For the text-containing cell, return its midpoint in (X, Y) coordinate format. 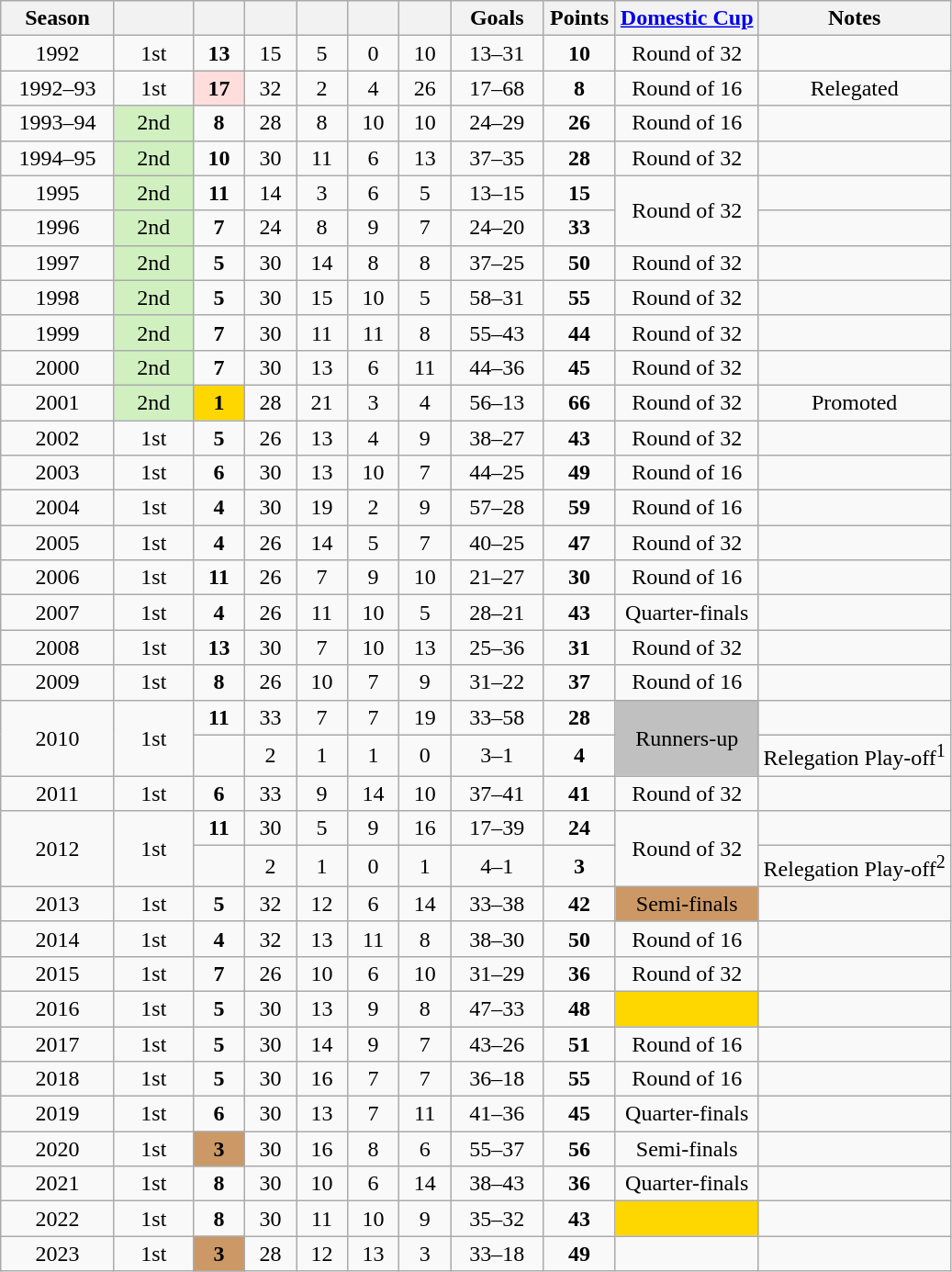
55–37 (498, 1149)
Promoted (854, 402)
Relegation Play-off2 (854, 867)
2007 (58, 613)
38–27 (498, 438)
13–31 (498, 53)
41–36 (498, 1114)
2002 (58, 438)
44–36 (498, 367)
3–1 (498, 755)
2021 (58, 1184)
2018 (58, 1079)
17 (218, 88)
56–13 (498, 402)
42 (580, 904)
1993–94 (58, 123)
21 (321, 402)
2009 (58, 682)
2004 (58, 508)
2006 (58, 578)
51 (580, 1044)
2023 (58, 1254)
48 (580, 1008)
4–1 (498, 867)
2020 (58, 1149)
13–15 (498, 193)
2016 (58, 1008)
2019 (58, 1114)
1996 (58, 228)
47 (580, 543)
1999 (58, 332)
37–41 (498, 794)
24–29 (498, 123)
1995 (58, 193)
40–25 (498, 543)
2000 (58, 367)
44–25 (498, 473)
37–35 (498, 158)
33–38 (498, 904)
2008 (58, 647)
2017 (58, 1044)
66 (580, 402)
Runners-up (687, 738)
1992 (58, 53)
2022 (58, 1219)
25–36 (498, 647)
Relegated (854, 88)
2015 (58, 974)
Domestic Cup (687, 18)
24–20 (498, 228)
2005 (58, 543)
17–39 (498, 828)
21–27 (498, 578)
31–22 (498, 682)
31 (580, 647)
2011 (58, 794)
Goals (498, 18)
2001 (58, 402)
55–43 (498, 332)
2014 (58, 939)
2013 (58, 904)
Points (580, 18)
35–32 (498, 1219)
37–25 (498, 263)
28–21 (498, 613)
43–26 (498, 1044)
1997 (58, 263)
31–29 (498, 974)
1994–95 (58, 158)
41 (580, 794)
57–28 (498, 508)
59 (580, 508)
2003 (58, 473)
38–43 (498, 1184)
33–18 (498, 1254)
44 (580, 332)
Season (58, 18)
33–58 (498, 717)
1998 (58, 298)
17–68 (498, 88)
Relegation Play-off1 (854, 755)
Notes (854, 18)
1992–93 (58, 88)
47–33 (498, 1008)
37 (580, 682)
58–31 (498, 298)
56 (580, 1149)
36–18 (498, 1079)
2012 (58, 849)
2010 (58, 738)
38–30 (498, 939)
